For the text-containing cell, return its midpoint in [X, Y] coordinate format. 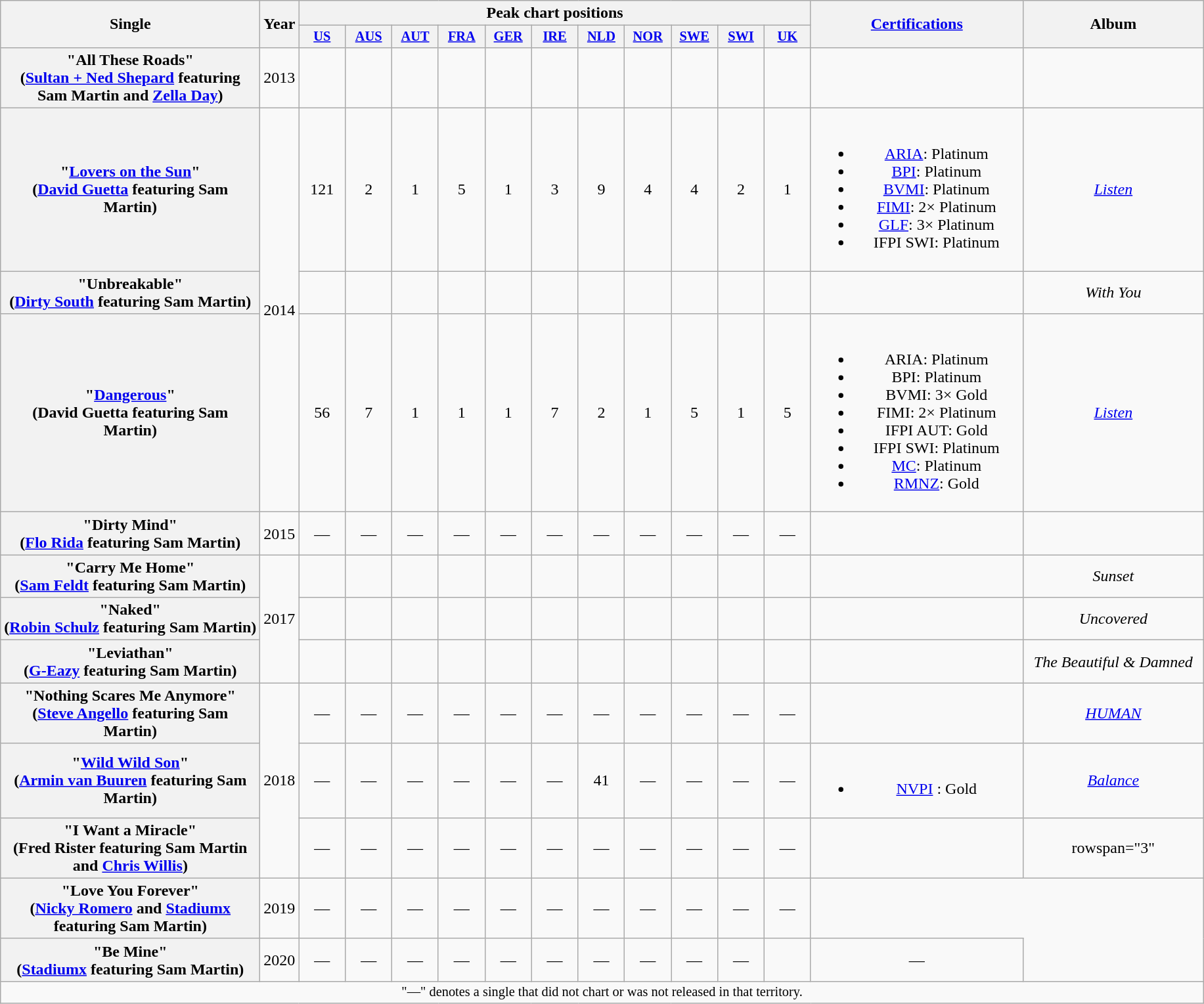
NVPI : Gold [917, 780]
41 [602, 780]
IRE [554, 37]
2014 [280, 310]
Uncovered [1113, 619]
NLD [602, 37]
ARIA: PlatinumBPI: PlatinumBVMI: 3× GoldFIMI: 2× PlatinumIFPI AUT: GoldIFPI SWI: PlatinumMC: PlatinumRMNZ: Gold [917, 413]
2019 [280, 908]
Album [1113, 24]
Certifications [917, 24]
"All These Roads"(Sultan + Ned Shepard featuring Sam Martin and Zella Day) [130, 77]
9 [602, 190]
2015 [280, 533]
US [322, 37]
GER [508, 37]
NOR [648, 37]
rowspan="3" [1113, 848]
Year [280, 24]
3 [554, 190]
"Carry Me Home"(Sam Feldt featuring Sam Martin) [130, 577]
ARIA: PlatinumBPI: PlatinumBVMI: PlatinumFIMI: 2× PlatinumGLF: 3× PlatinumIFPI SWI: Platinum [917, 190]
2020 [280, 960]
"Lovers on the Sun"(David Guetta featuring Sam Martin) [130, 190]
"Dirty Mind"(Flo Rida featuring Sam Martin) [130, 533]
Balance [1113, 780]
UK [787, 37]
Single [130, 24]
"Nothing Scares Me Anymore"(Steve Angello featuring Sam Martin) [130, 713]
The Beautiful & Damned [1113, 662]
AUT [415, 37]
121 [322, 190]
"—" denotes a single that did not chart or was not released in that territory. [602, 992]
"Wild Wild Son"(Armin van Buuren featuring Sam Martin) [130, 780]
"Naked"(Robin Schulz featuring Sam Martin) [130, 619]
FRA [461, 37]
Sunset [1113, 577]
AUS [369, 37]
"Love You Forever"(Nicky Romero and Stadiumx featuring Sam Martin) [130, 908]
SWI [741, 37]
2018 [280, 780]
SWE [695, 37]
With You [1113, 293]
"Be Mine"(Stadiumx featuring Sam Martin) [130, 960]
2017 [280, 619]
2013 [280, 77]
"Dangerous"(David Guetta featuring Sam Martin) [130, 413]
Peak chart positions [554, 13]
"Leviathan"(G-Eazy featuring Sam Martin) [130, 662]
HUMAN [1113, 713]
56 [322, 413]
"Unbreakable"(Dirty South featuring Sam Martin) [130, 293]
"I Want a Miracle"(Fred Rister featuring Sam Martin and Chris Willis) [130, 848]
